Pinpoint the cell where the given text exists, returning its (X, Y) midpoint coordinate. 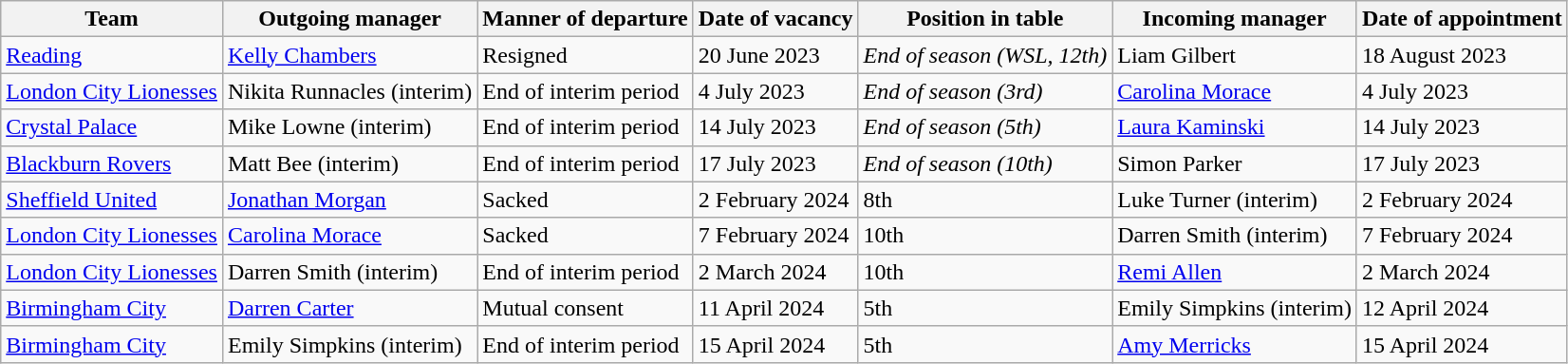
Manner of departure (585, 19)
18 August 2023 (1462, 55)
End of season (10th) (985, 163)
Mutual consent (585, 308)
8th (985, 200)
Sheffield United (112, 200)
Date of vacancy (775, 19)
Simon Parker (1235, 163)
Reading (112, 55)
Matt Bee (interim) (349, 163)
Incoming manager (1235, 19)
Liam Gilbert (1235, 55)
End of season (WSL, 12th) (985, 55)
12 April 2024 (1462, 308)
Resigned (585, 55)
Jonathan Morgan (349, 200)
Date of appointment (1462, 19)
Remi Allen (1235, 272)
Nikita Runnacles (interim) (349, 91)
Kelly Chambers (349, 55)
Crystal Palace (112, 127)
Position in table (985, 19)
Amy Merricks (1235, 344)
Outgoing manager (349, 19)
Darren Carter (349, 308)
Team (112, 19)
Luke Turner (interim) (1235, 200)
20 June 2023 (775, 55)
11 April 2024 (775, 308)
Mike Lowne (interim) (349, 127)
End of season (3rd) (985, 91)
Laura Kaminski (1235, 127)
End of season (5th) (985, 127)
Blackburn Rovers (112, 163)
